Search for the cell housing the specified text and yield its (x, y) center coordinate. 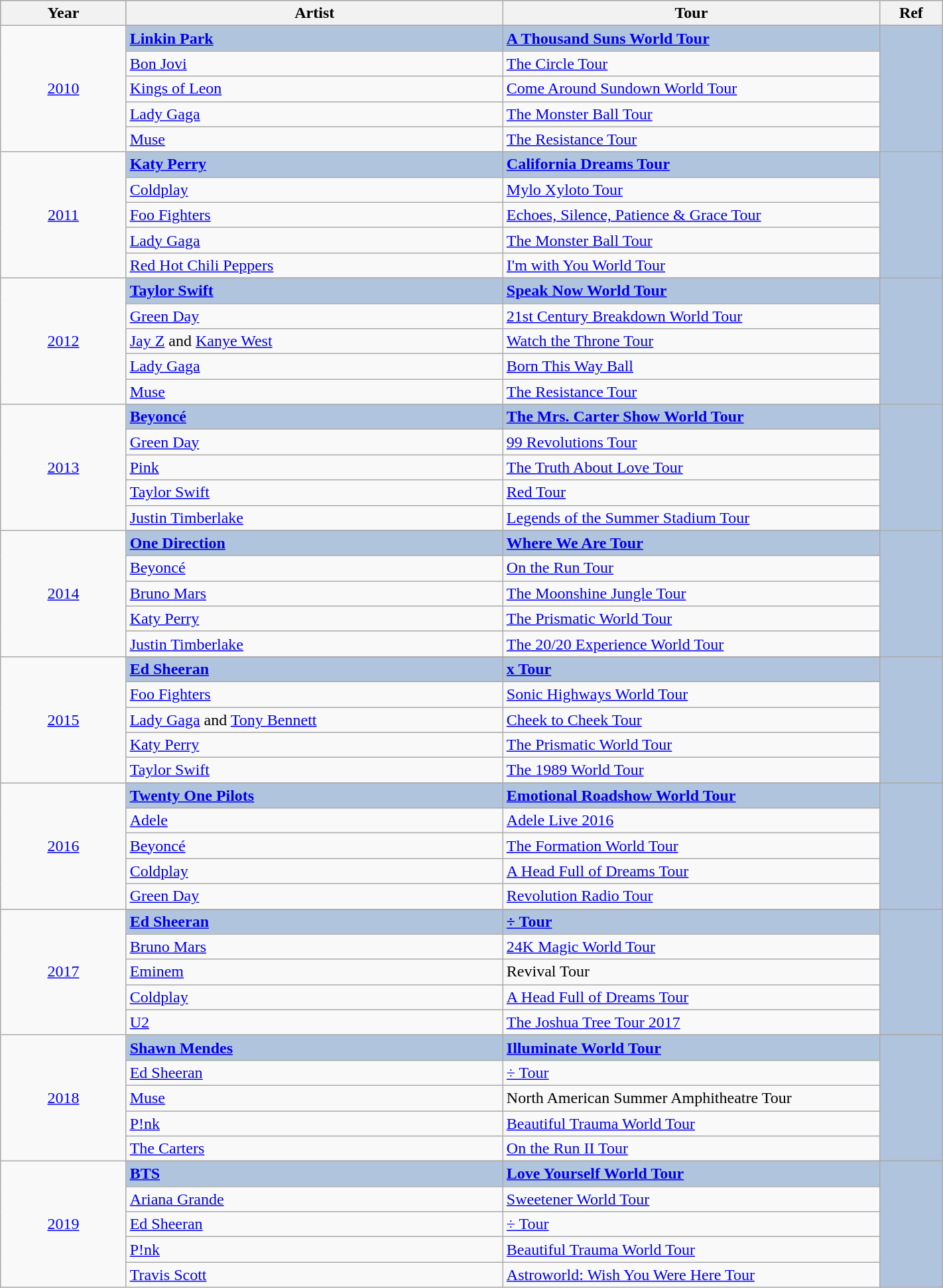
2014 (64, 593)
Red Tour (691, 493)
Jay Z and Kanye West (314, 341)
California Dreams Tour (691, 164)
Where We Are Tour (691, 543)
The Carters (314, 1149)
A Thousand Suns World Tour (691, 38)
2016 (64, 846)
Artist (314, 13)
2011 (64, 215)
Eminem (314, 972)
The Mrs. Carter Show World Tour (691, 417)
The Joshua Tree Tour 2017 (691, 1022)
On the Run Tour (691, 568)
x Tour (691, 669)
Adele Live 2016 (691, 821)
Revolution Radio Tour (691, 896)
The Formation World Tour (691, 846)
The Moonshine Jungle Tour (691, 593)
Sonic Highways World Tour (691, 694)
Adele (314, 821)
Love Yourself World Tour (691, 1174)
The 1989 World Tour (691, 770)
Kings of Leon (314, 89)
2017 (64, 972)
Astroworld: Wish You Were Here Tour (691, 1275)
2012 (64, 341)
24K Magic World Tour (691, 947)
One Direction (314, 543)
Bon Jovi (314, 64)
Echoes, Silence, Patience & Grace Tour (691, 215)
Born This Way Ball (691, 367)
Revival Tour (691, 972)
The 20/20 Experience World Tour (691, 644)
21st Century Breakdown World Tour (691, 316)
On the Run II Tour (691, 1149)
Twenty One Pilots (314, 795)
2013 (64, 467)
Pink (314, 467)
Travis Scott (314, 1275)
2015 (64, 719)
Come Around Sundown World Tour (691, 89)
Watch the Throne Tour (691, 341)
Linkin Park (314, 38)
Speak Now World Tour (691, 290)
Ariana Grande (314, 1199)
2018 (64, 1098)
BTS (314, 1174)
99 Revolutions Tour (691, 442)
U2 (314, 1022)
2010 (64, 89)
Sweetener World Tour (691, 1199)
Mylo Xyloto Tour (691, 190)
I'm with You World Tour (691, 265)
2019 (64, 1224)
Illuminate World Tour (691, 1047)
Emotional Roadshow World Tour (691, 795)
North American Summer Amphitheatre Tour (691, 1098)
Cheek to Cheek Tour (691, 719)
Shawn Mendes (314, 1047)
Year (64, 13)
Ref (911, 13)
Red Hot Chili Peppers (314, 265)
Legends of the Summer Stadium Tour (691, 518)
The Circle Tour (691, 64)
Tour (691, 13)
Lady Gaga and Tony Bennett (314, 719)
The Truth About Love Tour (691, 467)
